Return the [X, Y] coordinate for the center point of the cell that contains the specified text.  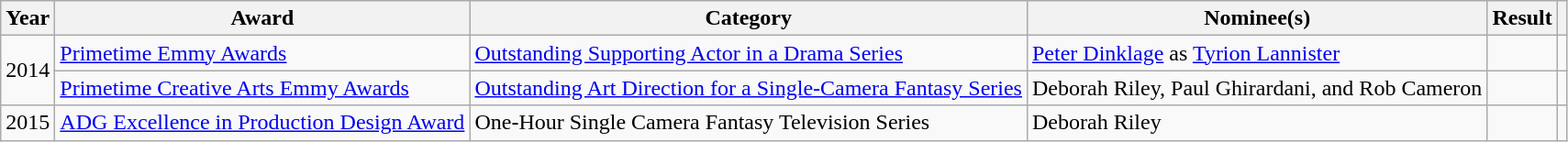
Peter Dinklage as Tyrion Lannister [1257, 53]
Deborah Riley [1257, 123]
2015 [28, 123]
One-Hour Single Camera Fantasy Television Series [749, 123]
2014 [28, 71]
Result [1522, 18]
Outstanding Art Direction for a Single-Camera Fantasy Series [749, 88]
ADG Excellence in Production Design Award [262, 123]
Primetime Creative Arts Emmy Awards [262, 88]
Deborah Riley, Paul Ghirardani, and Rob Cameron [1257, 88]
Award [262, 18]
Year [28, 18]
Nominee(s) [1257, 18]
Category [749, 18]
Primetime Emmy Awards [262, 53]
Outstanding Supporting Actor in a Drama Series [749, 53]
